Search for the cell housing the specified text and yield its (X, Y) center coordinate. 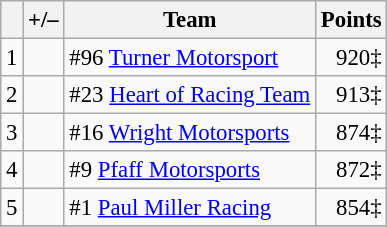
2 (12, 95)
#23 Heart of Racing Team (190, 95)
874‡ (352, 133)
Team (190, 20)
872‡ (352, 170)
913‡ (352, 95)
920‡ (352, 58)
854‡ (352, 208)
#16 Wright Motorsports (190, 133)
3 (12, 133)
Points (352, 20)
4 (12, 170)
+/– (44, 20)
#9 Pfaff Motorsports (190, 170)
#1 Paul Miller Racing (190, 208)
1 (12, 58)
5 (12, 208)
#96 Turner Motorsport (190, 58)
